Extract the [X, Y] coordinate from the center of the cell holding the provided text.  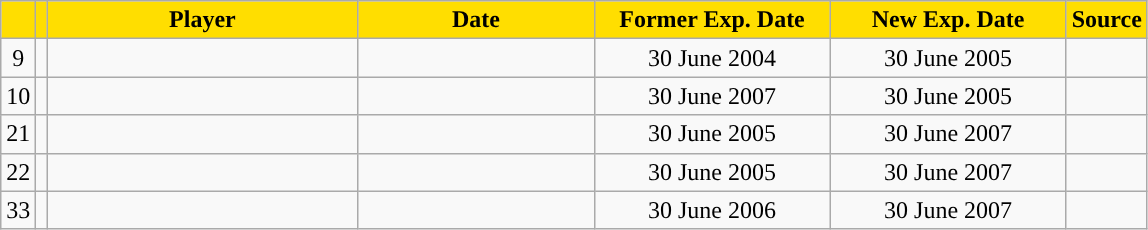
30 June 2004 [712, 58]
Date [476, 20]
22 [18, 172]
Former Exp. Date [712, 20]
New Exp. Date [948, 20]
10 [18, 96]
30 June 2006 [712, 210]
21 [18, 134]
33 [18, 210]
9 [18, 58]
Source [1106, 20]
Player [202, 20]
